Output the [X, Y] coordinate of the center of the cell containing the given text.  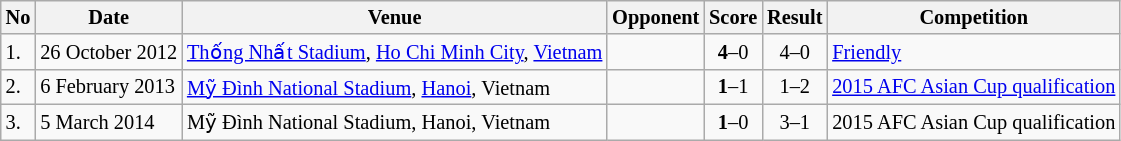
Thống Nhất Stadium, Ho Chi Minh City, Vietnam [394, 52]
6 February 2013 [108, 86]
Result [794, 17]
1–2 [794, 86]
1. [18, 52]
5 March 2014 [108, 122]
3. [18, 122]
Score [733, 17]
26 October 2012 [108, 52]
No [18, 17]
Venue [394, 17]
Opponent [656, 17]
Competition [974, 17]
2. [18, 86]
Date [108, 17]
3–1 [794, 122]
1–1 [733, 86]
Friendly [974, 52]
1–0 [733, 122]
